Determine the [X, Y] coordinate at the center of the cell enclosing the given text.  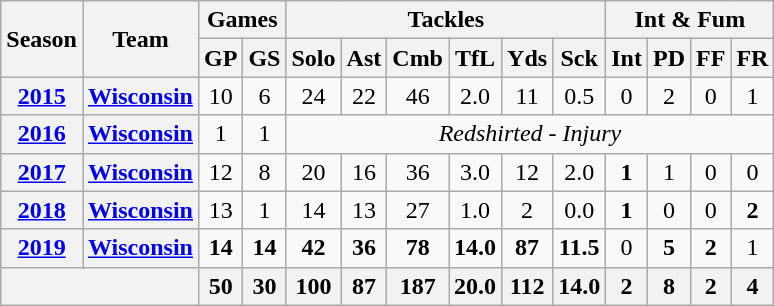
Ast [364, 58]
2018 [42, 210]
22 [364, 96]
TfL [474, 58]
112 [528, 286]
Games [242, 20]
4 [752, 286]
1.0 [474, 210]
50 [220, 286]
GS [264, 58]
2015 [42, 96]
Int & Fum [690, 20]
78 [418, 248]
0.0 [580, 210]
FR [752, 58]
3.0 [474, 172]
PD [668, 58]
46 [418, 96]
Season [42, 39]
2016 [42, 134]
11.5 [580, 248]
42 [314, 248]
24 [314, 96]
2019 [42, 248]
27 [418, 210]
30 [264, 286]
Team [140, 39]
Sck [580, 58]
0.5 [580, 96]
Yds [528, 58]
187 [418, 286]
16 [364, 172]
GP [220, 58]
20.0 [474, 286]
20 [314, 172]
2017 [42, 172]
6 [264, 96]
100 [314, 286]
5 [668, 248]
Redshirted - Injury [530, 134]
FF [711, 58]
Tackles [446, 20]
10 [220, 96]
Int [627, 58]
11 [528, 96]
Cmb [418, 58]
Solo [314, 58]
